Capture the cell that displays the provided text and extract its (X, Y) central coordinate. 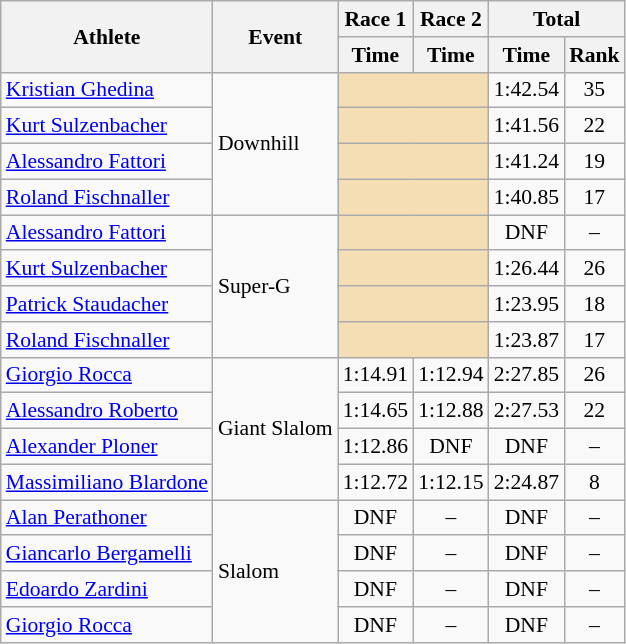
1:12.72 (376, 482)
2:27.85 (526, 375)
35 (594, 90)
Athlete (107, 36)
Downhill (276, 143)
2:24.87 (526, 482)
Kristian Ghedina (107, 90)
Slalom (276, 571)
Alexander Ploner (107, 447)
1:12.86 (376, 447)
1:41.24 (526, 162)
2:27.53 (526, 411)
Massimiliano Blardone (107, 482)
1:41.56 (526, 126)
Super-G (276, 286)
19 (594, 162)
Giancarlo Bergamelli (107, 554)
Edoardo Zardini (107, 589)
Giant Slalom (276, 428)
8 (594, 482)
Total (557, 19)
1:12.88 (450, 411)
1:12.15 (450, 482)
1:12.94 (450, 375)
Alessandro Roberto (107, 411)
1:42.54 (526, 90)
1:40.85 (526, 197)
Alan Perathoner (107, 518)
Race 2 (450, 19)
1:26.44 (526, 269)
Race 1 (376, 19)
1:14.65 (376, 411)
1:23.95 (526, 304)
1:23.87 (526, 340)
Patrick Staudacher (107, 304)
Rank (594, 55)
1:14.91 (376, 375)
18 (594, 304)
Event (276, 36)
